Return (x, y) of the center of cell containing provided text 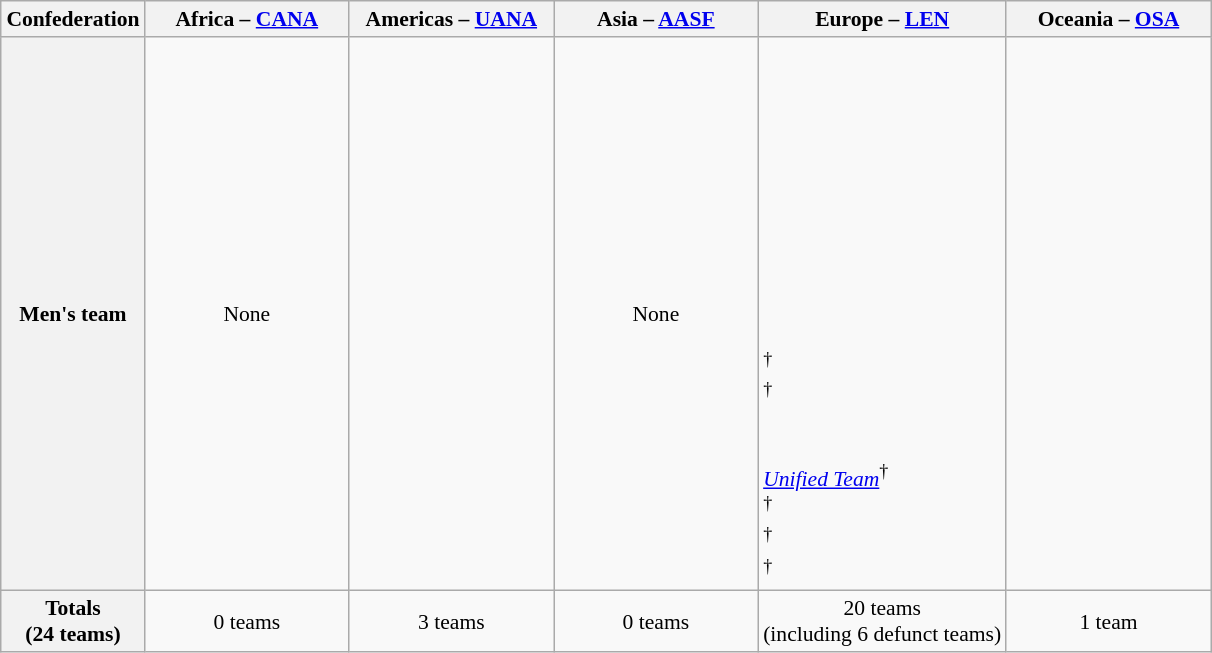
Europe – LEN (882, 19)
20 teams(including 6 defunct teams) (882, 622)
Asia – AASF (656, 19)
1 team (1108, 622)
Africa – CANA (248, 19)
†† Unified Team†††† (882, 314)
Confederation (72, 19)
3 teams (452, 622)
Totals(24 teams) (72, 622)
Men's team (72, 314)
Oceania – OSA (1108, 19)
Americas – UANA (452, 19)
